Locate the cell with the specified text and output its (x, y) center coordinate. 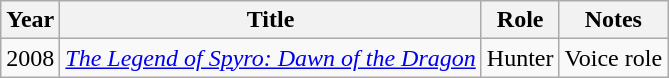
Year (30, 20)
Voice role (614, 58)
Title (270, 20)
Notes (614, 20)
Role (520, 20)
2008 (30, 58)
The Legend of Spyro: Dawn of the Dragon (270, 58)
Hunter (520, 58)
